Identify which cell holds the provided text, then report its (X, Y) central coordinate. 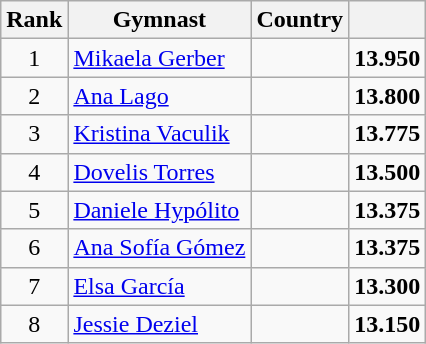
Ana Sofía Gómez (160, 248)
13.950 (388, 58)
13.775 (388, 134)
13.500 (388, 172)
13.800 (388, 96)
2 (34, 96)
8 (34, 324)
5 (34, 210)
13.150 (388, 324)
Rank (34, 20)
6 (34, 248)
7 (34, 286)
Kristina Vaculik (160, 134)
Elsa García (160, 286)
4 (34, 172)
13.300 (388, 286)
Jessie Deziel (160, 324)
Country (300, 20)
Ana Lago (160, 96)
1 (34, 58)
3 (34, 134)
Daniele Hypólito (160, 210)
Gymnast (160, 20)
Dovelis Torres (160, 172)
Mikaela Gerber (160, 58)
